Search for the cell housing the specified text and yield its [x, y] center coordinate. 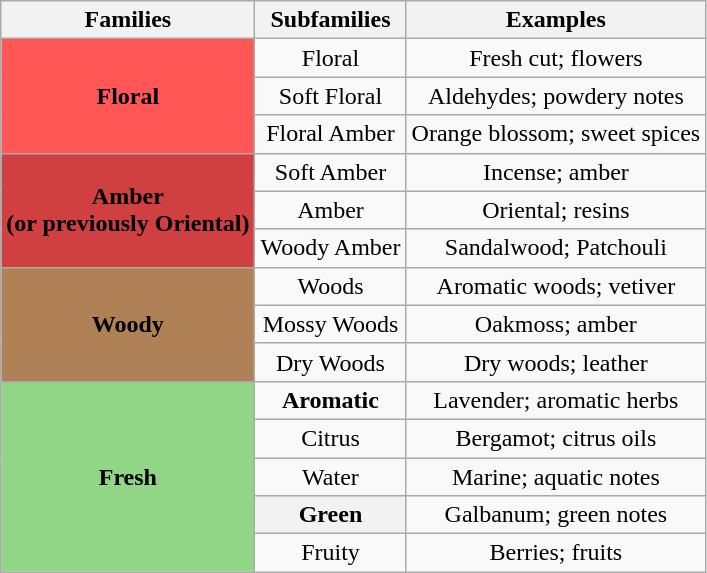
Floral Amber [330, 134]
Amber(or previously Oriental) [128, 210]
Aromatic [330, 400]
Aromatic woods; vetiver [556, 286]
Oakmoss; amber [556, 324]
Soft Amber [330, 172]
Citrus [330, 438]
Woods [330, 286]
Fresh [128, 476]
Oriental; resins [556, 210]
Families [128, 20]
Green [330, 515]
Water [330, 477]
Dry Woods [330, 362]
Galbanum; green notes [556, 515]
Sandalwood; Patchouli [556, 248]
Fruity [330, 553]
Dry woods; leather [556, 362]
Bergamot; citrus oils [556, 438]
Amber [330, 210]
Marine; aquatic notes [556, 477]
Berries; fruits [556, 553]
Fresh cut; flowers [556, 58]
Incense; amber [556, 172]
Woody [128, 324]
Aldehydes; powdery notes [556, 96]
Mossy Woods [330, 324]
Lavender; aromatic herbs [556, 400]
Woody Amber [330, 248]
Soft Floral [330, 96]
Subfamilies [330, 20]
Examples [556, 20]
Orange blossom; sweet spices [556, 134]
